Search for the cell housing the specified text and yield its [X, Y] center coordinate. 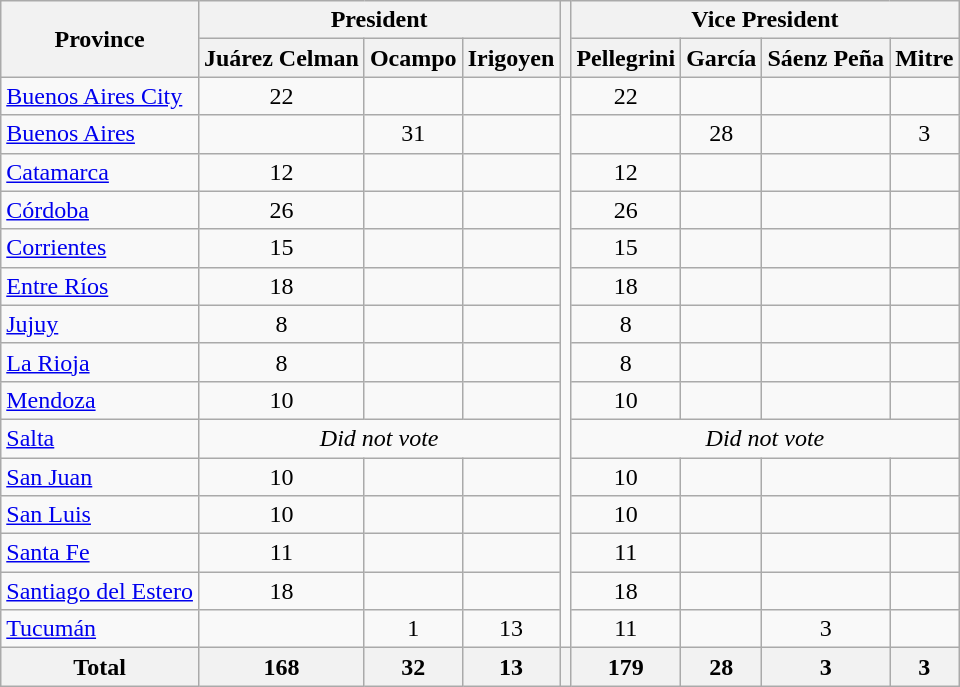
Santiago del Estero [100, 591]
179 [626, 667]
Ocampo [413, 58]
Corrientes [100, 248]
Córdoba [100, 210]
Entre Ríos [100, 286]
Sáenz Peña [826, 58]
168 [281, 667]
Mendoza [100, 400]
Santa Fe [100, 553]
31 [413, 134]
San Luis [100, 515]
Buenos Aires [100, 134]
Pellegrini [626, 58]
Juárez Celman [281, 58]
Total [100, 667]
Buenos Aires City [100, 96]
Jujuy [100, 324]
La Rioja [100, 362]
Province [100, 39]
Mitre [924, 58]
Salta [100, 438]
Irigoyen [511, 58]
San Juan [100, 477]
Tucumán [100, 629]
García [722, 58]
1 [413, 629]
32 [413, 667]
Catamarca [100, 172]
Vice President [765, 20]
President [378, 20]
